Find where the given text appears and provide that cell's center as (X, Y) coordinate. 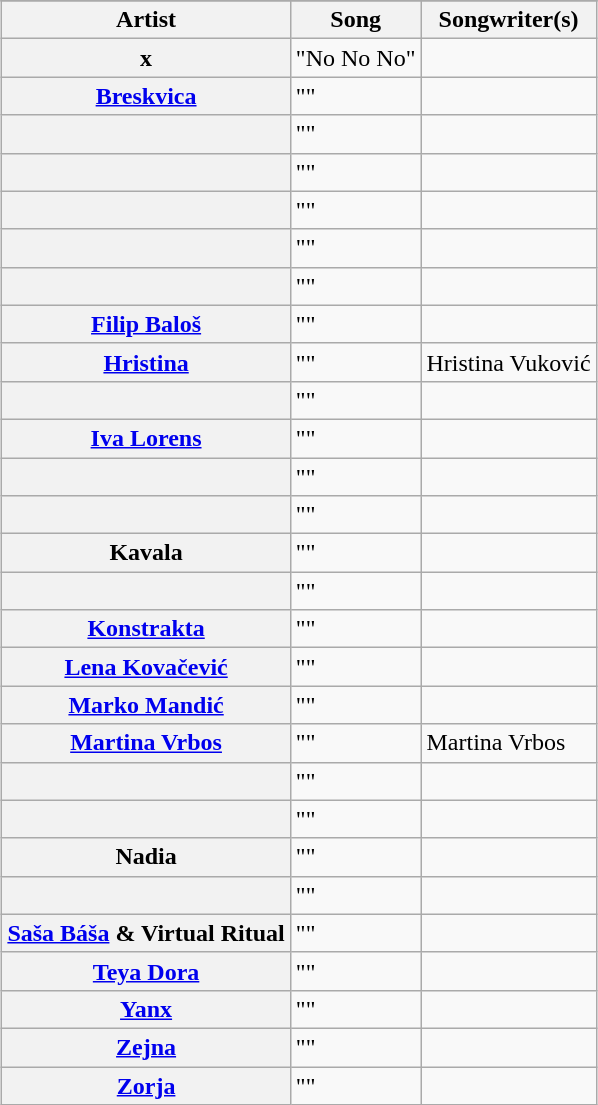
Teya Dora (146, 971)
Breskvica (146, 96)
Marko Mandić (146, 705)
Iva Lorens (146, 438)
Song (356, 20)
Kavala (146, 553)
Nadia (146, 857)
x (146, 58)
Artist (146, 20)
Lena Kovačević (146, 667)
"No No No" (356, 58)
Songwriter(s) (508, 20)
Konstrakta (146, 629)
Hristina (146, 362)
Hristina Vuković (508, 362)
Yanx (146, 1009)
Saša Báša & Virtual Ritual (146, 933)
Zejna (146, 1047)
Zorja (146, 1085)
Filip Baloš (146, 324)
